Provide the [X, Y] coordinate of the cell's center where the given text is located.  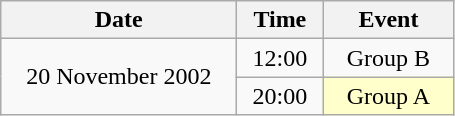
Group A [388, 96]
20 November 2002 [119, 77]
20:00 [280, 96]
Time [280, 20]
Group B [388, 58]
12:00 [280, 58]
Date [119, 20]
Event [388, 20]
